Determine the [X, Y] coordinate at the center of the cell enclosing the given text.  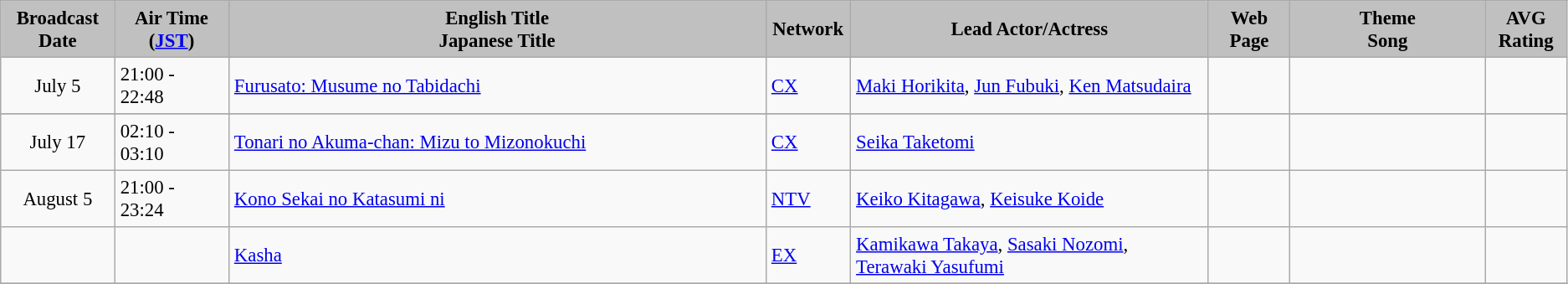
Air Time(JST) [172, 29]
Kono Sekai no Katasumi ni [497, 199]
Lead Actor/Actress [1029, 29]
Furusato: Musume no Tabidachi [497, 85]
English TitleJapanese Title [497, 29]
Network [808, 29]
21:00 - 22:48 [172, 85]
BroadcastDate [58, 29]
July 5 [58, 85]
Tonari no Akuma-chan: Mizu to Mizonokuchi [497, 142]
July 17 [58, 142]
02:10 - 03:10 [172, 142]
NTV [808, 199]
WebPage [1248, 29]
Keiko Kitagawa, Keisuke Koide [1029, 199]
Kamikawa Takaya, Sasaki Nozomi, Terawaki Yasufumi [1029, 256]
21:00 - 23:24 [172, 199]
Kasha [497, 256]
August 5 [58, 199]
EX [808, 256]
Seika Taketomi [1029, 142]
AVGRating [1526, 29]
ThemeSong [1387, 29]
Maki Horikita, Jun Fubuki, Ken Matsudaira [1029, 85]
